Identify which cell holds the provided text, then report its (x, y) central coordinate. 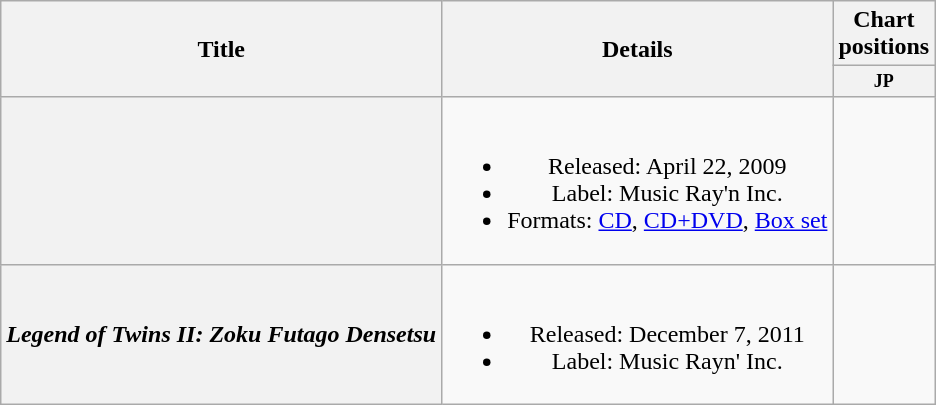
Legend of Twins II: Zoku Futago Densetsu (222, 334)
Title (222, 49)
Chart positions (884, 34)
JP (884, 82)
Details (638, 49)
Released: April 22, 2009Label: Music Ray'n Inc.Formats: CD, CD+DVD, Box set (638, 180)
Released: December 7, 2011Label: Music Rayn' Inc. (638, 334)
